Provide the [X, Y] coordinate of the cell's center where the given text is located.  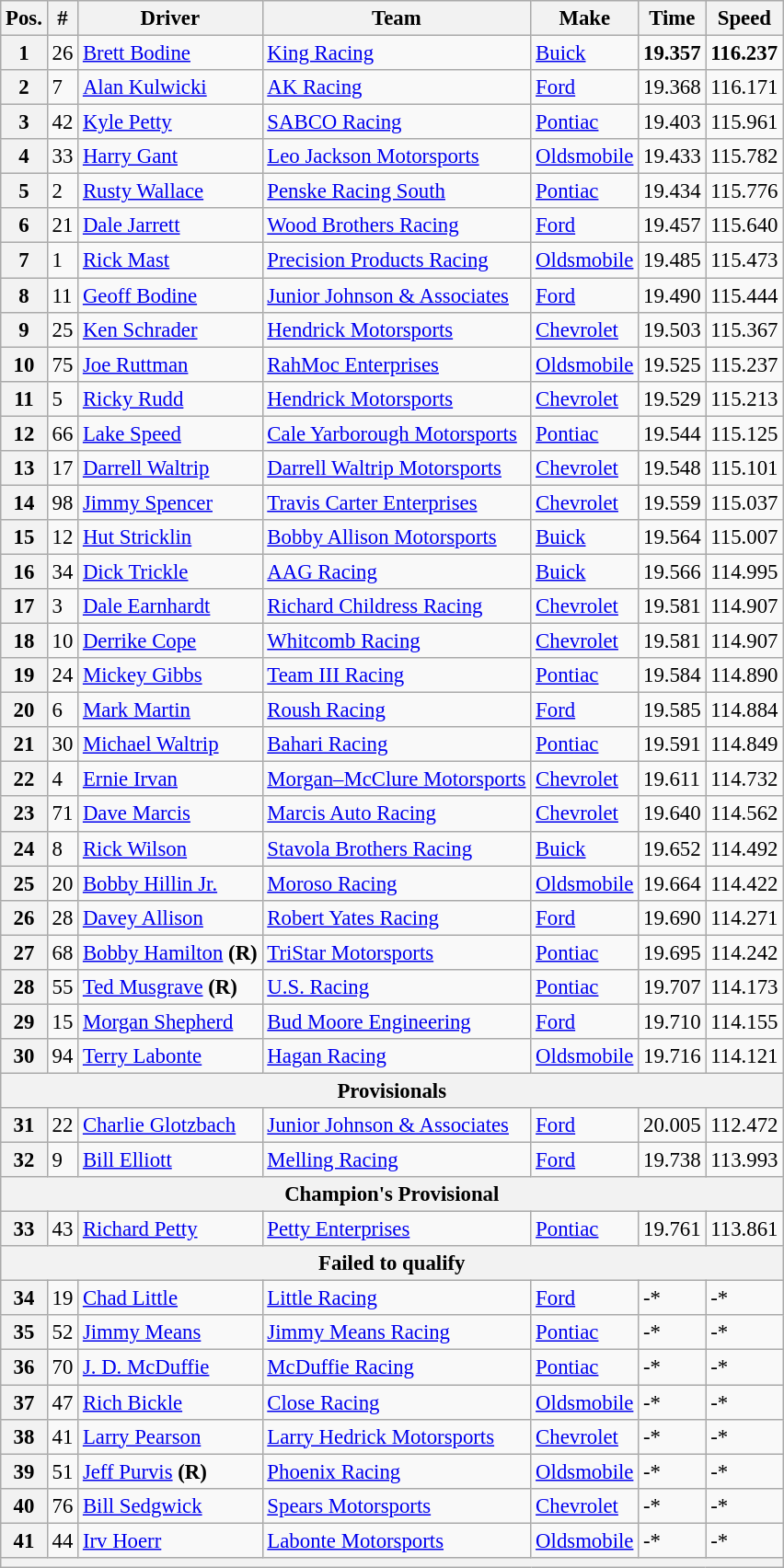
Labonte Motorsports [397, 1540]
114.155 [744, 1021]
Bobby Hillin Jr. [170, 883]
Harry Gant [170, 156]
19.710 [672, 1021]
Petty Enterprises [397, 1229]
19.738 [672, 1160]
Hagan Racing [397, 1056]
Bahari Racing [397, 744]
19.434 [672, 191]
20.005 [672, 1125]
19.652 [672, 848]
Jimmy Means Racing [397, 1333]
116.237 [744, 53]
31 [24, 1125]
Jimmy Spencer [170, 502]
Brett Bodine [170, 53]
13 [24, 468]
19.591 [672, 744]
Cale Yarborough Motorsports [397, 433]
114.849 [744, 744]
Team III Racing [397, 675]
40 [24, 1505]
115.213 [744, 398]
RahMoc Enterprises [397, 364]
Irv Hoerr [170, 1540]
114.995 [744, 571]
114.422 [744, 883]
Robert Yates Racing [397, 917]
Travis Carter Enterprises [397, 502]
J. D. McDuffie [170, 1367]
Bill Sedgwick [170, 1505]
114.562 [744, 814]
Dale Earnhardt [170, 606]
Darrell Waltrip [170, 468]
37 [24, 1402]
Melling Racing [397, 1160]
27 [24, 952]
114.890 [744, 675]
114.732 [744, 779]
U.S. Racing [397, 987]
Driver [170, 18]
19.664 [672, 883]
98 [63, 502]
35 [24, 1333]
19.611 [672, 779]
Davey Allison [170, 917]
66 [63, 433]
Hut Stricklin [170, 537]
19.585 [672, 710]
36 [24, 1367]
115.367 [744, 329]
Rusty Wallace [170, 191]
43 [63, 1229]
SABCO Racing [397, 122]
Ted Musgrave (R) [170, 987]
Team [397, 18]
19.566 [672, 571]
116.171 [744, 87]
Moroso Racing [397, 883]
68 [63, 952]
115.961 [744, 122]
Bobby Allison Motorsports [397, 537]
Ernie Irvan [170, 779]
115.776 [744, 191]
114.121 [744, 1056]
114.884 [744, 710]
McDuffie Racing [397, 1367]
Dick Trickle [170, 571]
Whitcomb Racing [397, 641]
14 [24, 502]
18 [24, 641]
19.695 [672, 952]
Mickey Gibbs [170, 675]
Jimmy Means [170, 1333]
Richard Petty [170, 1229]
44 [63, 1540]
115.237 [744, 364]
52 [63, 1333]
Kyle Petty [170, 122]
Larry Hedrick Motorsports [397, 1436]
TriStar Motorsports [397, 952]
Wood Brothers Racing [397, 225]
Phoenix Racing [397, 1471]
19.529 [672, 398]
19.544 [672, 433]
Lake Speed [170, 433]
Precision Products Racing [397, 260]
70 [63, 1367]
19.761 [672, 1229]
38 [24, 1436]
Champion's Provisional [392, 1194]
Dave Marcis [170, 814]
94 [63, 1056]
32 [24, 1160]
113.861 [744, 1229]
19.640 [672, 814]
115.101 [744, 468]
42 [63, 122]
# [63, 18]
Penske Racing South [397, 191]
Charlie Glotzbach [170, 1125]
Stavola Brothers Racing [397, 848]
19.368 [672, 87]
115.782 [744, 156]
Roush Racing [397, 710]
Marcis Auto Racing [397, 814]
Richard Childress Racing [397, 606]
Make [585, 18]
19.548 [672, 468]
Morgan–McClure Motorsports [397, 779]
71 [63, 814]
114.173 [744, 987]
19.433 [672, 156]
Geoff Bodine [170, 295]
Joe Ruttman [170, 364]
Bill Elliott [170, 1160]
112.472 [744, 1125]
Rich Bickle [170, 1402]
51 [63, 1471]
Provisionals [392, 1090]
Speed [744, 18]
114.492 [744, 848]
55 [63, 987]
Dale Jarrett [170, 225]
Darrell Waltrip Motorsports [397, 468]
Morgan Shepherd [170, 1021]
19.485 [672, 260]
115.473 [744, 260]
Pos. [24, 18]
114.271 [744, 917]
39 [24, 1471]
Derrike Cope [170, 641]
Rick Wilson [170, 848]
Ricky Rudd [170, 398]
Terry Labonte [170, 1056]
Michael Waltrip [170, 744]
Chad Little [170, 1298]
19.403 [672, 122]
75 [63, 364]
19.584 [672, 675]
Alan Kulwicki [170, 87]
19.457 [672, 225]
Little Racing [397, 1298]
Rick Mast [170, 260]
Time [672, 18]
Bobby Hamilton (R) [170, 952]
115.640 [744, 225]
115.444 [744, 295]
Larry Pearson [170, 1436]
19.690 [672, 917]
Spears Motorsports [397, 1505]
23 [24, 814]
19.525 [672, 364]
AAG Racing [397, 571]
19.490 [672, 295]
19.503 [672, 329]
King Racing [397, 53]
Ken Schrader [170, 329]
Bud Moore Engineering [397, 1021]
115.007 [744, 537]
19.707 [672, 987]
47 [63, 1402]
Close Racing [397, 1402]
19.716 [672, 1056]
114.242 [744, 952]
115.125 [744, 433]
Failed to qualify [392, 1263]
76 [63, 1505]
113.993 [744, 1160]
29 [24, 1021]
19.564 [672, 537]
Leo Jackson Motorsports [397, 156]
AK Racing [397, 87]
16 [24, 571]
Mark Martin [170, 710]
Jeff Purvis (R) [170, 1471]
115.037 [744, 502]
19.357 [672, 53]
19.559 [672, 502]
